Provide the (X, Y) coordinate of the cell's center where the given text is located.  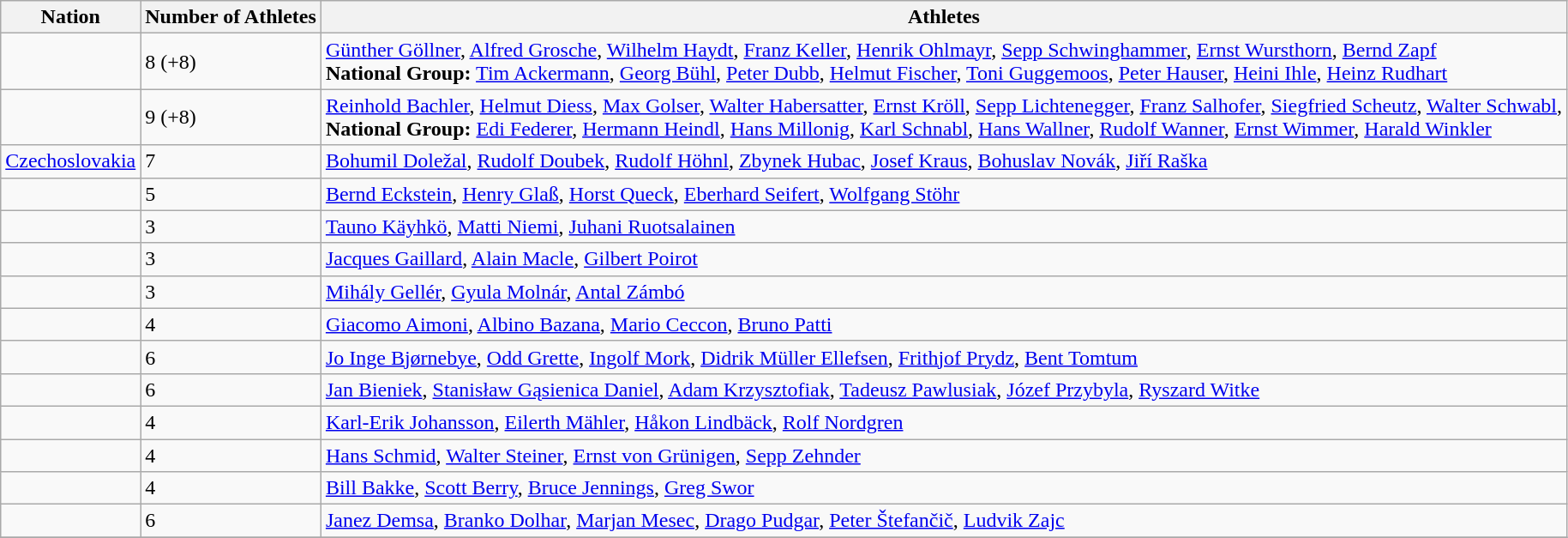
Jo Inge Bjørnebye, Odd Grette, Ingolf Mork, Didrik Müller Ellefsen, Frithjof Prydz, Bent Tomtum (943, 357)
Tauno Käyhkö, Matti Niemi, Juhani Ruotsalainen (943, 227)
9 (+8) (231, 117)
Bohumil Doležal, Rudolf Doubek, Rudolf Höhnl, Zbynek Hubac, Josef Kraus, Bohuslav Novák, Jiří Raška (943, 161)
Jan Bieniek, Stanisław Gąsienica Daniel, Adam Krzysztofiak, Tadeusz Pawlusiak, Józef Przybyla, Ryszard Witke (943, 390)
Athletes (943, 17)
Karl-Erik Johansson, Eilerth Mähler, Håkon Lindbäck, Rolf Nordgren (943, 422)
Hans Schmid, Walter Steiner, Ernst von Grünigen, Sepp Zehnder (943, 456)
Bill Bakke, Scott Berry, Bruce Jennings, Greg Swor (943, 488)
Nation (70, 17)
7 (231, 161)
Janez Demsa, Branko Dolhar, Marjan Mesec, Drago Pudgar, Peter Štefančič, Ludvik Zajc (943, 521)
Bernd Eckstein, Henry Glaß, Horst Queck, Eberhard Seifert, Wolfgang Stöhr (943, 194)
Giacomo Aimoni, Albino Bazana, Mario Ceccon, Bruno Patti (943, 324)
Mihály Gellér, Gyula Molnár, Antal Zámbó (943, 292)
Jacques Gaillard, Alain Macle, Gilbert Poirot (943, 259)
5 (231, 194)
8 (+8) (231, 62)
Number of Athletes (231, 17)
Czechoslovakia (70, 161)
